Identify which cell holds the provided text, then report its (x, y) central coordinate. 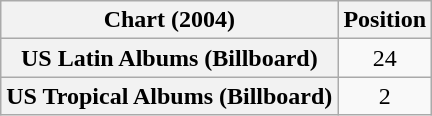
2 (385, 96)
US Latin Albums (Billboard) (170, 58)
Chart (2004) (170, 20)
24 (385, 58)
Position (385, 20)
US Tropical Albums (Billboard) (170, 96)
